Find where the given text appears and provide that cell's center as (X, Y) coordinate. 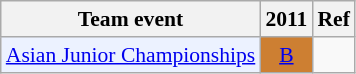
B (286, 55)
Ref (333, 19)
2011 (286, 19)
Asian Junior Championships (131, 55)
Team event (131, 19)
